Return the (X, Y) coordinate for the center point of the cell that contains the specified text.  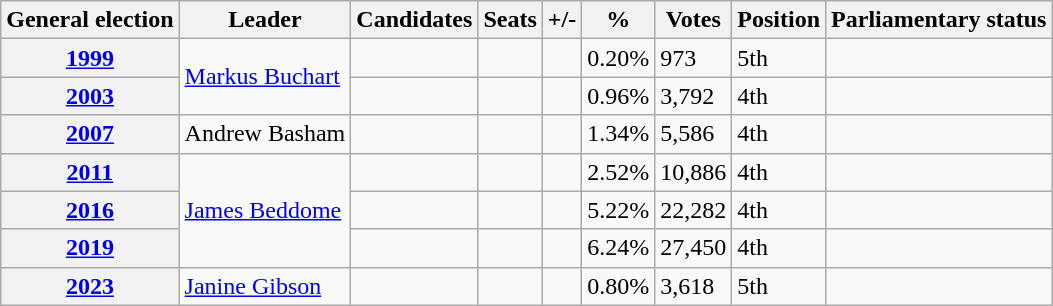
1999 (90, 58)
2003 (90, 96)
Votes (694, 20)
2016 (90, 210)
3,618 (694, 286)
Seats (510, 20)
Markus Buchart (265, 77)
2019 (90, 248)
22,282 (694, 210)
6.24% (618, 248)
3,792 (694, 96)
Parliamentary status (939, 20)
0.80% (618, 286)
973 (694, 58)
+/- (562, 20)
2007 (90, 134)
5,586 (694, 134)
2023 (90, 286)
Candidates (414, 20)
Andrew Basham (265, 134)
Leader (265, 20)
James Beddome (265, 210)
1.34% (618, 134)
5.22% (618, 210)
Position (779, 20)
General election (90, 20)
Janine Gibson (265, 286)
2.52% (618, 172)
27,450 (694, 248)
0.96% (618, 96)
% (618, 20)
10,886 (694, 172)
0.20% (618, 58)
2011 (90, 172)
